For the text-containing cell, return its midpoint in [x, y] coordinate format. 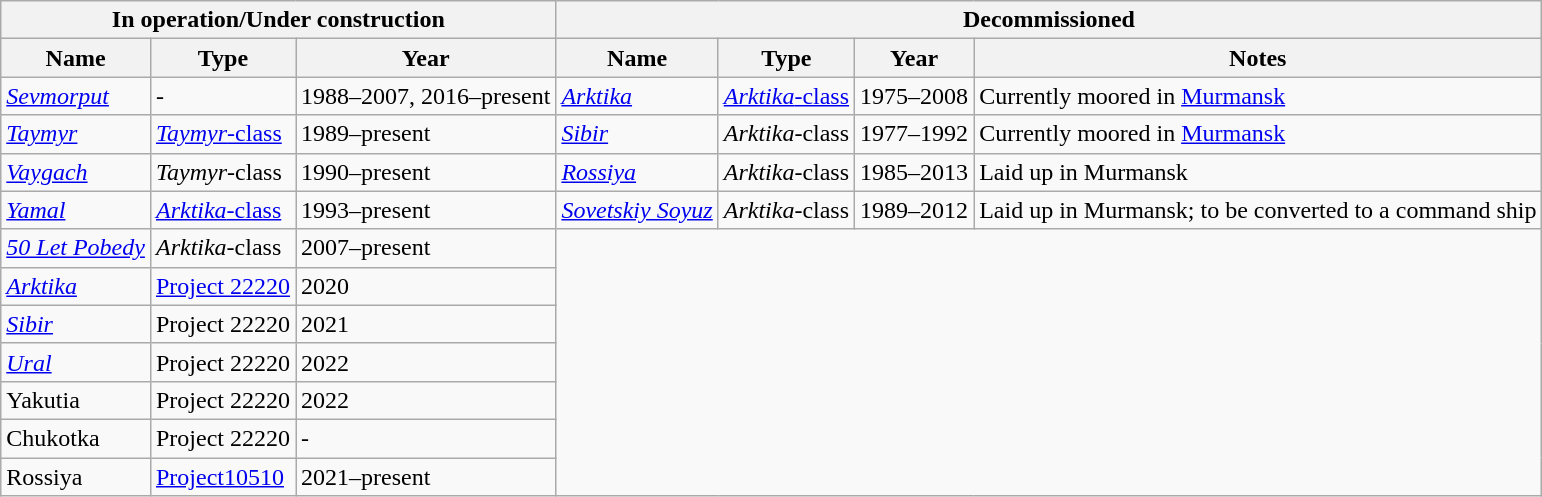
2007–present [426, 248]
1989–2012 [914, 210]
1977–1992 [914, 134]
Yakutia [76, 400]
Chukotka [76, 438]
Laid up in Murmansk [1258, 172]
2020 [426, 286]
1988–2007, 2016–present [426, 96]
Laid up in Murmansk; to be converted to a command ship [1258, 210]
1985–2013 [914, 172]
Ural [76, 362]
50 Let Pobedy [76, 248]
Notes [1258, 58]
1989–present [426, 134]
Project10510 [222, 477]
Sevmorput [76, 96]
In operation/Under construction [278, 20]
Decommissioned [1049, 20]
2021 [426, 324]
2021–present [426, 477]
1990–present [426, 172]
Vaygach [76, 172]
Sovetskiy Soyuz [637, 210]
1975–2008 [914, 96]
Yamal [76, 210]
1993–present [426, 210]
Taymyr [76, 134]
